Scan for the cell matching the given text and deliver its [x, y] coordinate at center. 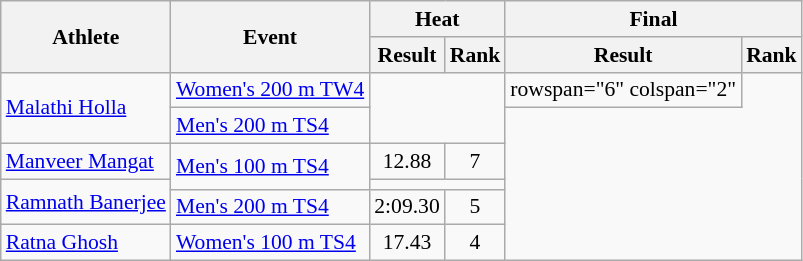
Heat [437, 19]
Women's 200 m TW4 [270, 90]
Ramnath Banerjee [86, 202]
Athlete [86, 36]
Women's 100 m TS4 [270, 243]
Malathi Holla [86, 108]
12.88 [406, 162]
Men's 100 m TS4 [270, 167]
4 [476, 243]
Final [653, 19]
17.43 [406, 243]
5 [476, 207]
rowspan="6" colspan="2" [623, 90]
Event [270, 36]
7 [476, 162]
2:09.30 [406, 207]
Manveer Mangat [86, 162]
Ratna Ghosh [86, 243]
